Extract the [x, y] coordinate from the center of the cell holding the provided text.  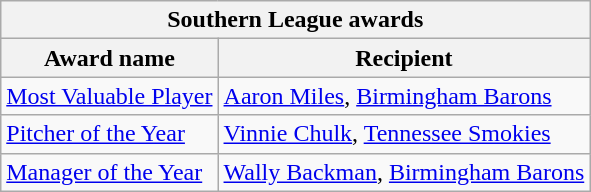
Most Valuable Player [110, 96]
Wally Backman, Birmingham Barons [404, 172]
Award name [110, 58]
Vinnie Chulk, Tennessee Smokies [404, 134]
Aaron Miles, Birmingham Barons [404, 96]
Recipient [404, 58]
Manager of the Year [110, 172]
Southern League awards [296, 20]
Pitcher of the Year [110, 134]
